Output the (X, Y) coordinate of the center of the cell containing the given text.  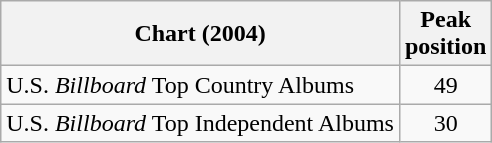
U.S. Billboard Top Country Albums (200, 85)
Peakposition (445, 34)
Chart (2004) (200, 34)
30 (445, 123)
49 (445, 85)
U.S. Billboard Top Independent Albums (200, 123)
